Return the [x, y] coordinate for the center point of the cell that contains the specified text.  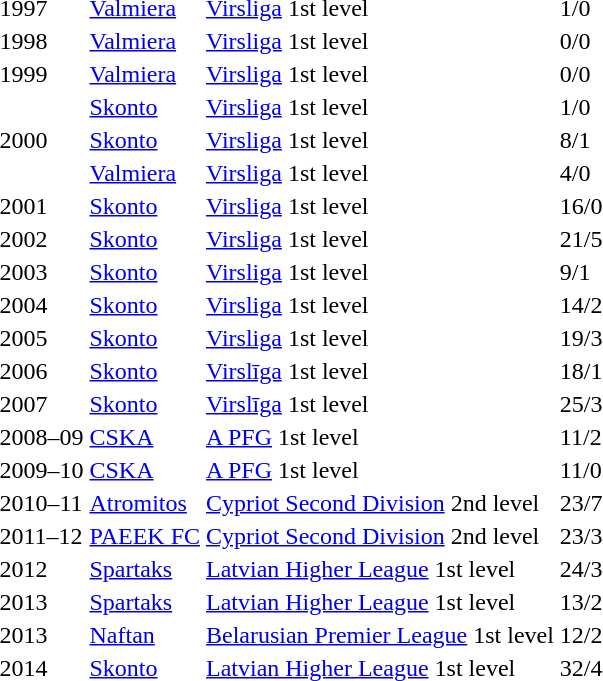
PAEEK FC [144, 536]
Belarusian Premier League 1st level [380, 635]
Naftan [144, 635]
Atromitos [144, 503]
